For the text-containing cell, return its midpoint in [x, y] coordinate format. 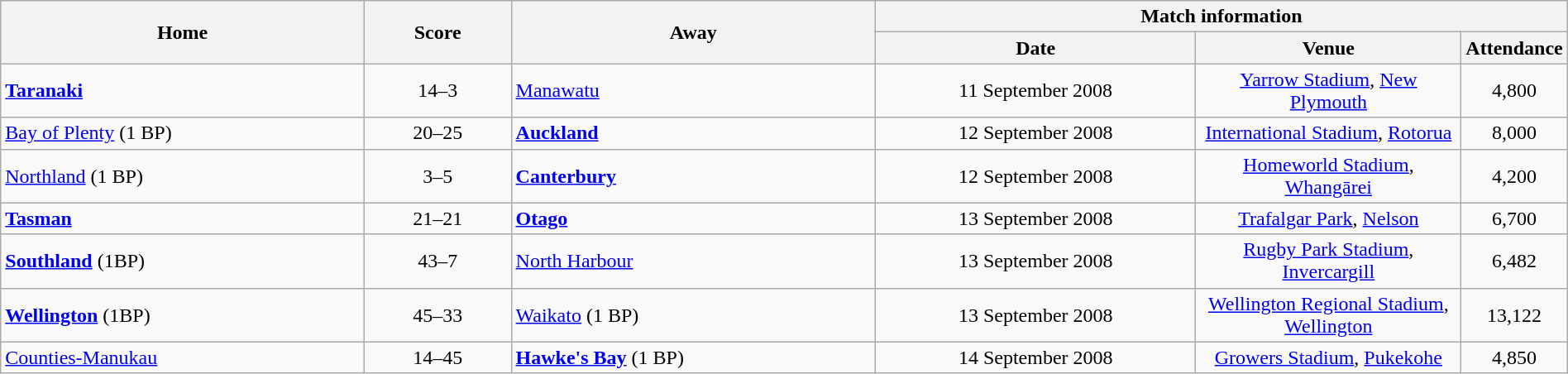
4,800 [1514, 91]
20–25 [437, 133]
Manawatu [693, 91]
14 September 2008 [1035, 357]
Hawke's Bay (1 BP) [693, 357]
Otago [693, 218]
Yarrow Stadium, New Plymouth [1328, 91]
Venue [1328, 48]
Homeworld Stadium, Whangārei [1328, 175]
4,850 [1514, 357]
International Stadium, Rotorua [1328, 133]
4,200 [1514, 175]
Rugby Park Stadium, Invercargill [1328, 261]
6,700 [1514, 218]
Northland (1 BP) [183, 175]
21–21 [437, 218]
Bay of Plenty (1 BP) [183, 133]
Tasman [183, 218]
Growers Stadium, Pukekohe [1328, 357]
14–45 [437, 357]
43–7 [437, 261]
Home [183, 32]
Southland (1BP) [183, 261]
Auckland [693, 133]
13,122 [1514, 314]
8,000 [1514, 133]
Away [693, 32]
Taranaki [183, 91]
Match information [1222, 17]
Waikato (1 BP) [693, 314]
Date [1035, 48]
North Harbour [693, 261]
Attendance [1514, 48]
Counties-Manukau [183, 357]
Wellington (1BP) [183, 314]
14–3 [437, 91]
Canterbury [693, 175]
11 September 2008 [1035, 91]
6,482 [1514, 261]
Trafalgar Park, Nelson [1328, 218]
Score [437, 32]
Wellington Regional Stadium, Wellington [1328, 314]
3–5 [437, 175]
45–33 [437, 314]
